Capture the cell that displays the provided text and extract its [x, y] central coordinate. 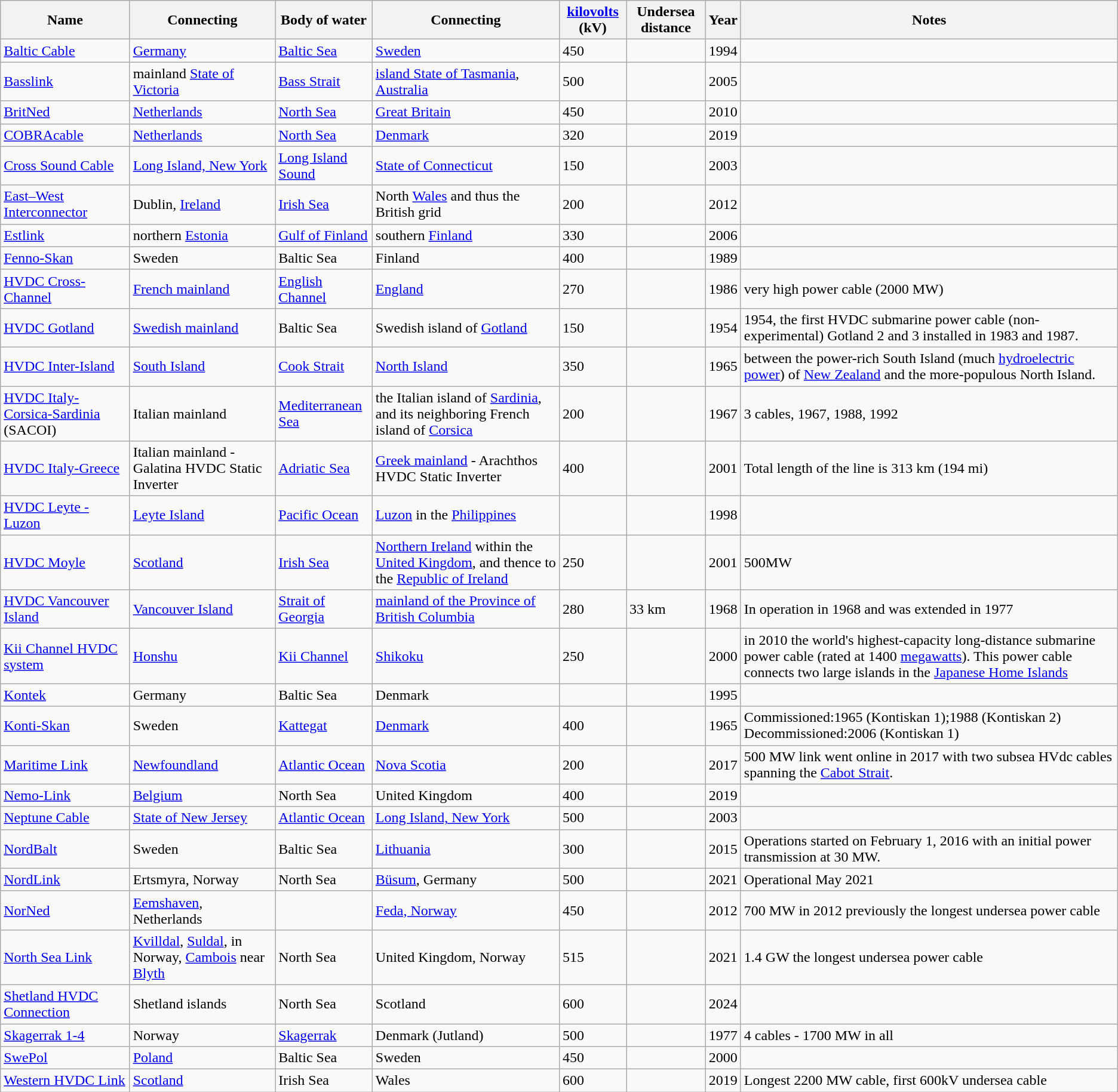
East–West Interconnector [65, 204]
3 cables, 1967, 1988, 1992 [929, 413]
Total length of the line is 313 km (194 mi) [929, 469]
Nova Scotia [466, 764]
Kontek [65, 695]
Maritime Link [65, 764]
Honshu [202, 656]
2017 [723, 764]
Pacific Ocean [324, 516]
Italian mainland - Galatina HVDC Static Inverter [202, 469]
Italian mainland [202, 413]
the Italian island of Sardinia, and its neighboring French island of Corsica [466, 413]
SwePol [65, 1058]
HVDC Moyle [65, 562]
270 [592, 289]
HVDC Italy-Corsica-Sardinia (SACOI) [65, 413]
Operational May 2021 [929, 879]
between the power-rich South Island (much hydroelectric power) of New Zealand and the more-populous North Island. [929, 367]
In operation in 1968 and was extended in 1977 [929, 609]
southern Finland [466, 235]
Konti-Skan [65, 726]
North Wales and thus the British grid [466, 204]
English Channel [324, 289]
Dublin, Ireland [202, 204]
1986 [723, 289]
United Kingdom [466, 795]
2006 [723, 235]
State of Connecticut [466, 166]
HVDC Vancouver Island [65, 609]
Fenno-Skan [65, 258]
Wales [466, 1081]
Swedish mainland [202, 327]
Notes [929, 20]
Gulf of Finland [324, 235]
Vancouver Island [202, 609]
Mediterranean Sea [324, 413]
Name [65, 20]
1995 [723, 695]
1968 [723, 609]
very high power cable (2000 MW) [929, 289]
4 cables - 1700 MW in all [929, 1035]
350 [592, 367]
Luzon in the Philippines [466, 516]
United Kingdom, Norway [466, 957]
State of New Jersey [202, 818]
HVDC Leyte - Luzon [65, 516]
Neptune Cable [65, 818]
island State of Tasmania, Australia [466, 81]
England [466, 289]
Swedish island of Gotland [466, 327]
300 [592, 849]
South Island [202, 367]
NordBalt [65, 849]
HVDC Gotland [65, 327]
Skagerrak [324, 1035]
Shetland HVDC Connection [65, 1004]
North Island [466, 367]
HVDC Inter-Island [65, 367]
320 [592, 135]
Longest 2200 MW cable, first 600kV undersea cable [929, 1081]
HVDC Italy-Greece [65, 469]
Operations started on February 1, 2016 with an initial power transmission at 30 MW. [929, 849]
1989 [723, 258]
Kii Channel HVDC system [65, 656]
1977 [723, 1035]
kilovolts (kV) [592, 20]
North Sea Link [65, 957]
1954 [723, 327]
330 [592, 235]
Ertsmyra, Norway [202, 879]
Undersea distance [665, 20]
Kvilldal, Suldal, in Norway, Cambois near Blyth [202, 957]
2005 [723, 81]
Western HVDC Link [65, 1081]
Commissioned:1965 (Kontiskan 1);1988 (Kontiskan 2)Decommissioned:2006 (Kontiskan 1) [929, 726]
northern Estonia [202, 235]
515 [592, 957]
Year [723, 20]
Cook Strait [324, 367]
500MW [929, 562]
Estlink [65, 235]
Belgium [202, 795]
mainland State of Victoria [202, 81]
500 MW link went online in 2017 with two subsea HVdc cables spanning the Cabot Strait. [929, 764]
Newfoundland [202, 764]
Shetland islands [202, 1004]
Great Britain [466, 112]
COBRAcable [65, 135]
Skagerrak 1-4 [65, 1035]
Strait of Georgia [324, 609]
700 MW in 2012 previously the longest undersea power cable [929, 910]
Finland [466, 258]
1.4 GW the longest undersea power cable [929, 957]
Basslink [65, 81]
Adriatic Sea [324, 469]
NorNed [65, 910]
NordLink [65, 879]
1967 [723, 413]
1954, the first HVDC submarine power cable (non-experimental) Gotland 2 and 3 installed in 1983 and 1987. [929, 327]
2015 [723, 849]
French mainland [202, 289]
HVDC Cross-Channel [65, 289]
Cross Sound Cable [65, 166]
Shikoku [466, 656]
1998 [723, 516]
Kii Channel [324, 656]
Greek mainland - Arachthos HVDC Static Inverter [466, 469]
33 km [665, 609]
Northern Ireland within the United Kingdom, and thence to the Republic of Ireland [466, 562]
Baltic Cable [65, 51]
280 [592, 609]
Norway [202, 1035]
Long Island Sound [324, 166]
Bass Strait [324, 81]
Nemo-Link [65, 795]
mainland of the Province of British Columbia [466, 609]
Poland [202, 1058]
Kattegat [324, 726]
2024 [723, 1004]
Body of water [324, 20]
Büsum, Germany [466, 879]
2010 [723, 112]
BritNed [65, 112]
1994 [723, 51]
Lithuania [466, 849]
Eemshaven, Netherlands [202, 910]
Feda, Norway [466, 910]
Leyte Island [202, 516]
Denmark (Jutland) [466, 1035]
